Capture the cell that displays the provided text and extract its [X, Y] central coordinate. 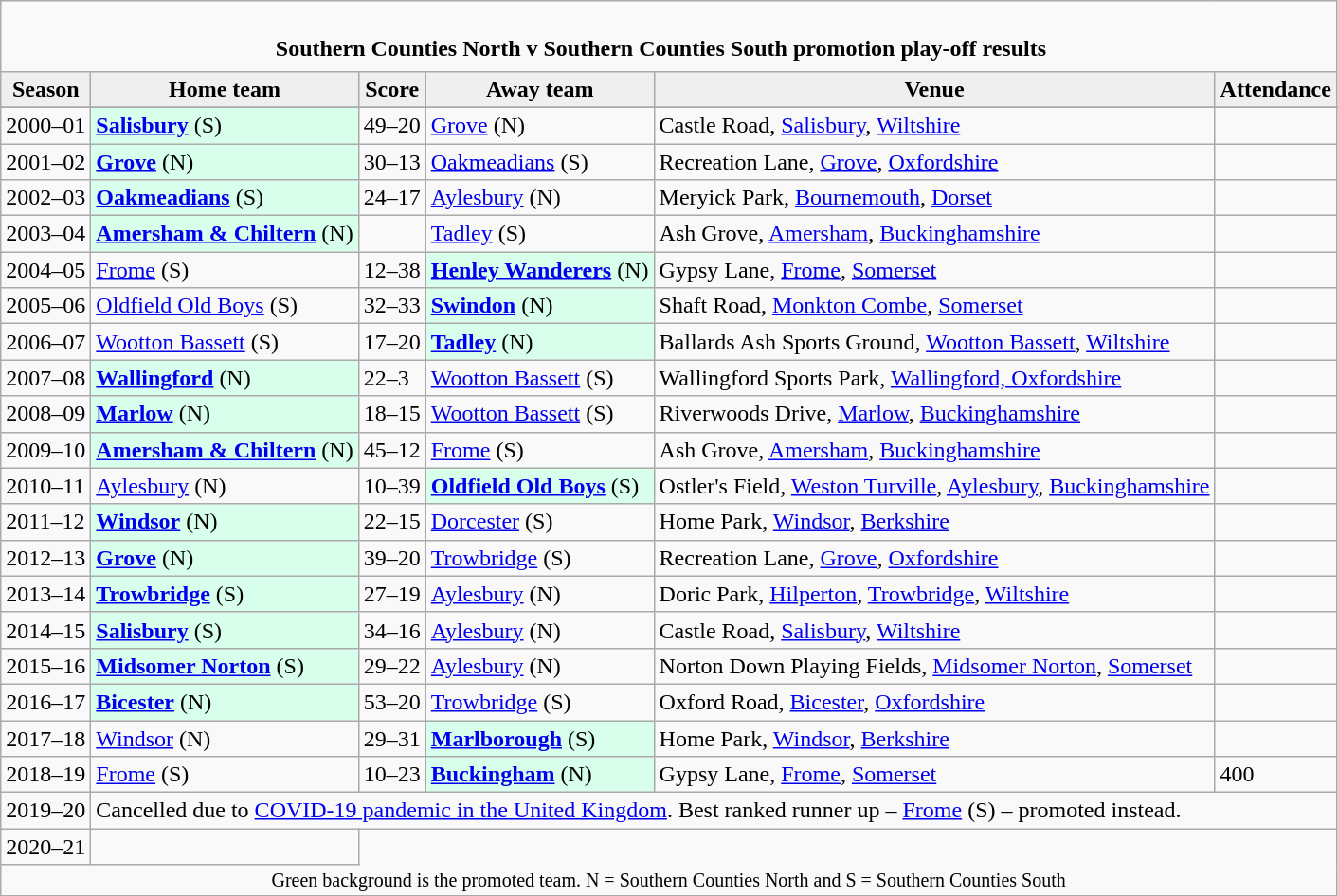
Riverwoods Drive, Marlow, Buckinghamshire [934, 414]
22–3 [392, 378]
Bicester (N) [225, 702]
32–33 [392, 306]
Away team [540, 89]
Doric Park, Hilperton, Trowbridge, Wiltshire [934, 594]
2015–16 [45, 666]
45–12 [392, 450]
Ostler's Field, Weston Turville, Aylesbury, Buckinghamshire [934, 486]
Swindon (N) [540, 306]
27–19 [392, 594]
Attendance [1275, 89]
Score [392, 89]
2017–18 [45, 738]
Wallingford (N) [225, 378]
Venue [934, 89]
2001–02 [45, 162]
10–39 [392, 486]
Tadley (N) [540, 342]
2007–08 [45, 378]
2008–09 [45, 414]
2013–14 [45, 594]
2006–07 [45, 342]
39–20 [392, 558]
2011–12 [45, 522]
53–20 [392, 702]
Dorcester (S) [540, 522]
Meryick Park, Bournemouth, Dorset [934, 198]
29–31 [392, 738]
18–15 [392, 414]
2014–15 [45, 630]
2016–17 [45, 702]
24–17 [392, 198]
2009–10 [45, 450]
2003–04 [45, 234]
Tadley (S) [540, 234]
10–23 [392, 775]
Henley Wanderers (N) [540, 270]
Midsomer Norton (S) [225, 666]
Marlow (N) [225, 414]
2002–03 [45, 198]
34–16 [392, 630]
Norton Down Playing Fields, Midsomer Norton, Somerset [934, 666]
Shaft Road, Monkton Combe, Somerset [934, 306]
2005–06 [45, 306]
30–13 [392, 162]
2018–19 [45, 775]
49–20 [392, 125]
400 [1275, 775]
Buckingham (N) [540, 775]
Wallingford Sports Park, Wallingford, Oxfordshire [934, 378]
Home team [225, 89]
17–20 [392, 342]
Oxford Road, Bicester, Oxfordshire [934, 702]
12–38 [392, 270]
Cancelled due to COVID-19 pandemic in the United Kingdom. Best ranked runner up – Frome (S) – promoted instead. [714, 811]
Season [45, 89]
2010–11 [45, 486]
2020–21 [45, 847]
Ballards Ash Sports Ground, Wootton Bassett, Wiltshire [934, 342]
2000–01 [45, 125]
2019–20 [45, 811]
2012–13 [45, 558]
29–22 [392, 666]
2004–05 [45, 270]
Marlborough (S) [540, 738]
22–15 [392, 522]
Green background is the promoted team. N = Southern Counties North and S = Southern Counties South [669, 881]
